Detect which cell encompasses the target text, then output its (X, Y) center coordinate. 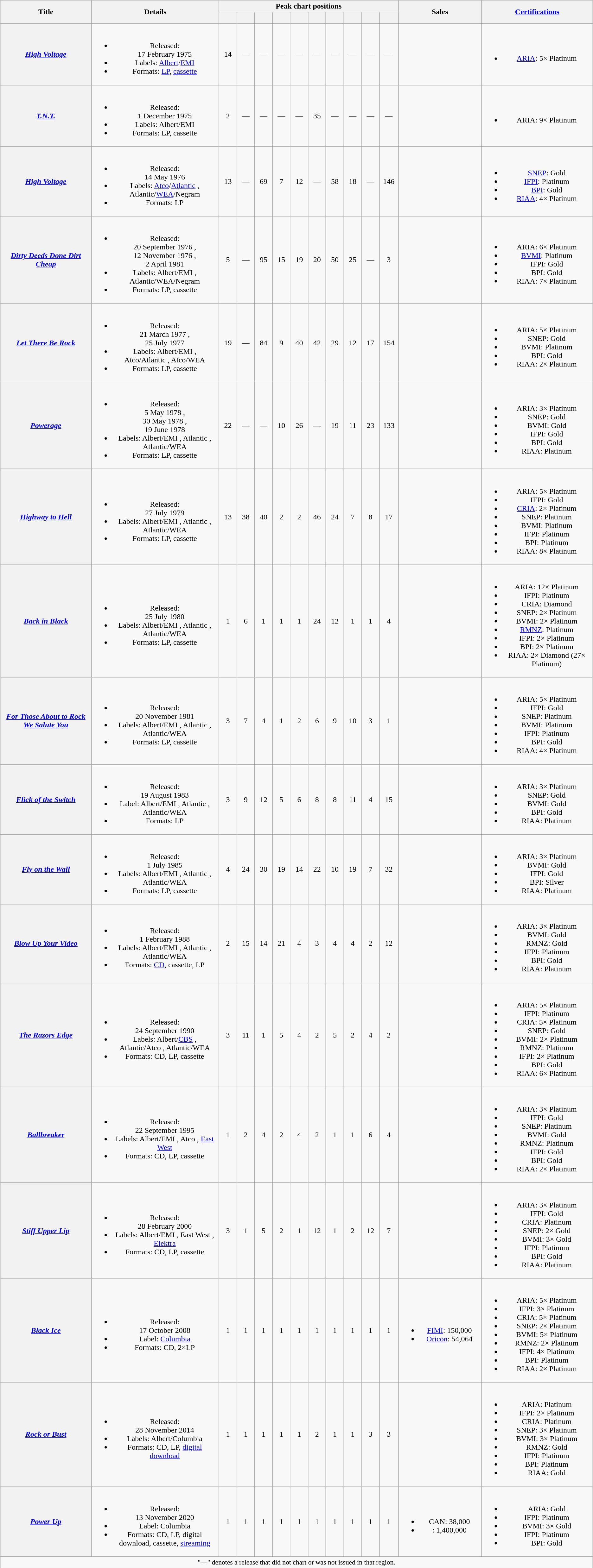
Released:14 May 1976Labels: Atco/Atlantic , Atlantic/WEA/Negram Formats: LP (155, 182)
ARIA: 3× PlatinumBVMI: GoldIFPI: GoldBPI: SilverRIAA: Platinum (537, 869)
Released: 25 July 1980Labels: Albert/EMI , Atlantic , Atlantic/WEA Formats: LP, cassette (155, 621)
Stiff Upper Lip (46, 1230)
26 (299, 425)
ARIA: 3× PlatinumIFPI: GoldSNEP: PlatinumBVMI: GoldRMNZ: PlatinumIFPI: GoldBPI: GoldRIAA: 2× Platinum (537, 1135)
25 (353, 260)
154 (389, 343)
ARIA: 5× PlatinumSNEP: GoldBVMI: PlatinumBPI: GoldRIAA: 2× Platinum (537, 343)
42 (317, 343)
ARIA: 5× PlatinumIFPI: GoldSNEP: PlatinumBVMI: PlatinumIFPI: PlatinumBPI: GoldRIAA: 4× Platinum (537, 721)
Title (46, 12)
133 (389, 425)
Let There Be Rock (46, 343)
ARIA: 3× PlatinumBVMI: GoldRMNZ: GoldIFPI: PlatinumBPI: GoldRIAA: Platinum (537, 944)
146 (389, 182)
Released: 24 September 1990Labels: Albert/CBS , Atlantic/Atco , Atlantic/WEAFormats: CD, LP, cassette (155, 1035)
Highway to Hell (46, 517)
18 (353, 182)
Released:17 February 1975Labels: Albert/EMI Formats: LP, cassette (155, 54)
84 (264, 343)
ARIA: 5× PlatinumIFPI: GoldCRIA: 2× PlatinumSNEP: PlatinumBVMI: PlatinumIFPI: PlatinumBPI: PlatinumRIAA: 8× Platinum (537, 517)
Released: 13 November 2020Label: ColumbiaFormats: CD, LP, digital download, cassette, streaming (155, 1521)
Released: 22 September 1995Labels: Albert/EMI , Atco , East West Formats: CD, LP, cassette (155, 1135)
For Those About to Rock We Salute You (46, 721)
32 (389, 869)
Dirty Deeds Done Dirt Cheap (46, 260)
Power Up (46, 1521)
ARIA: 5× PlatinumIFPI: 3× PlatinumCRIA: 5× PlatinumSNEP: 2× PlatinumBVMI: 5× PlatinumRMNZ: 2× PlatinumIFPI: 4× PlatinumBPI: PlatinumRIAA: 2× Platinum (537, 1330)
Details (155, 12)
Released: 27 July 1979Labels: Albert/EMI , Atlantic , Atlantic/WEA Formats: LP, cassette (155, 517)
Released: 17 October 2008Label: Columbia Formats: CD, 2×LP (155, 1330)
SNEP: GoldIFPI: PlatinumBPI: GoldRIAA: 4× Platinum (537, 182)
Fly on the Wall (46, 869)
Ballbreaker (46, 1135)
Released:21 March 1977 ,25 July 1977 Labels: Albert/EMI , Atco/Atlantic , Atco/WEA Formats: LP, cassette (155, 343)
Released: 28 February 2000Labels: Albert/EMI , East West , Elektra Formats: CD, LP, cassette (155, 1230)
38 (246, 517)
Black Ice (46, 1330)
21 (281, 944)
Peak chart positions (309, 6)
Certifications (537, 12)
Released:1 December 1975Labels: Albert/EMI Formats: LP, cassette (155, 116)
"—" denotes a release that did not chart or was not issued in that region. (296, 1562)
ARIA: 5× Platinum (537, 54)
ARIA: 3× PlatinumSNEP: GoldBVMI: GoldIFPI: GoldBPI: GoldRIAA: Platinum (537, 425)
46 (317, 517)
ARIA: 3× PlatinumSNEP: GoldBVMI: GoldBPI: GoldRIAA: Platinum (537, 800)
29 (335, 343)
T.N.T. (46, 116)
Released:5 May 1978 ,30 May 1978 ,19 June 1978 Labels: Albert/EMI , Atlantic , Atlantic/WEA Formats: LP, cassette (155, 425)
Flick of the Switch (46, 800)
CAN: 38,000: 1,400,000 (440, 1521)
Sales (440, 12)
Released: 1 February 1988Labels: Albert/EMI , Atlantic , Atlantic/WEA Formats: CD, cassette, LP (155, 944)
69 (264, 182)
Released:20 September 1976 ,12 November 1976 ,2 April 1981 Labels: Albert/EMI , Atlantic/WEA/Negram Formats: LP, cassette (155, 260)
30 (264, 869)
Rock or Bust (46, 1434)
Blow Up Your Video (46, 944)
Released: 1 July 1985Labels: Albert/EMI , Atlantic , Atlantic/WEA Formats: LP, cassette (155, 869)
Released: 20 November 1981Labels: Albert/EMI , Atlantic , Atlantic/WEA Formats: LP, cassette (155, 721)
ARIA: 3× PlatinumIFPI: GoldCRIA: PlatinumSNEP: 2× GoldBVMI: 3× GoldIFPI: PlatinumBPI: GoldRIAA: Platinum (537, 1230)
ARIA: 9× Platinum (537, 116)
Back in Black (46, 621)
20 (317, 260)
50 (335, 260)
Released: 28 November 2014Labels: Albert/Columbia Formats: CD, LP, digital download (155, 1434)
FIMI: 150,000Oricon: 54,064 (440, 1330)
ARIA: PlatinumIFPI: 2× PlatinumCRIA: PlatinumSNEP: 3× PlatinumBVMI: 3× PlatinumRMNZ: GoldIFPI: PlatinumBPI: PlatinumRIAA: Gold (537, 1434)
ARIA: GoldIFPI: PlatinumBVMI: 3× GoldIFPI: PlatinumBPI: Gold (537, 1521)
ARIA: 6× PlatinumBVMI: PlatinumIFPI: GoldBPI: GoldRIAA: 7× Platinum (537, 260)
Powerage (46, 425)
The Razors Edge (46, 1035)
Released: 19 August 1983Label: Albert/EMI , Atlantic , Atlantic/WEA Formats: LP (155, 800)
23 (370, 425)
95 (264, 260)
58 (335, 182)
ARIA: 5× PlatinumIFPI: PlatinumCRIA: 5× PlatinumSNEP: GoldBVMI: 2× PlatinumRMNZ: PlatinumIFPI: 2× PlatinumBPI: GoldRIAA: 6× Platinum (537, 1035)
35 (317, 116)
